Return the [X, Y] coordinate for the center point of the cell that contains the specified text.  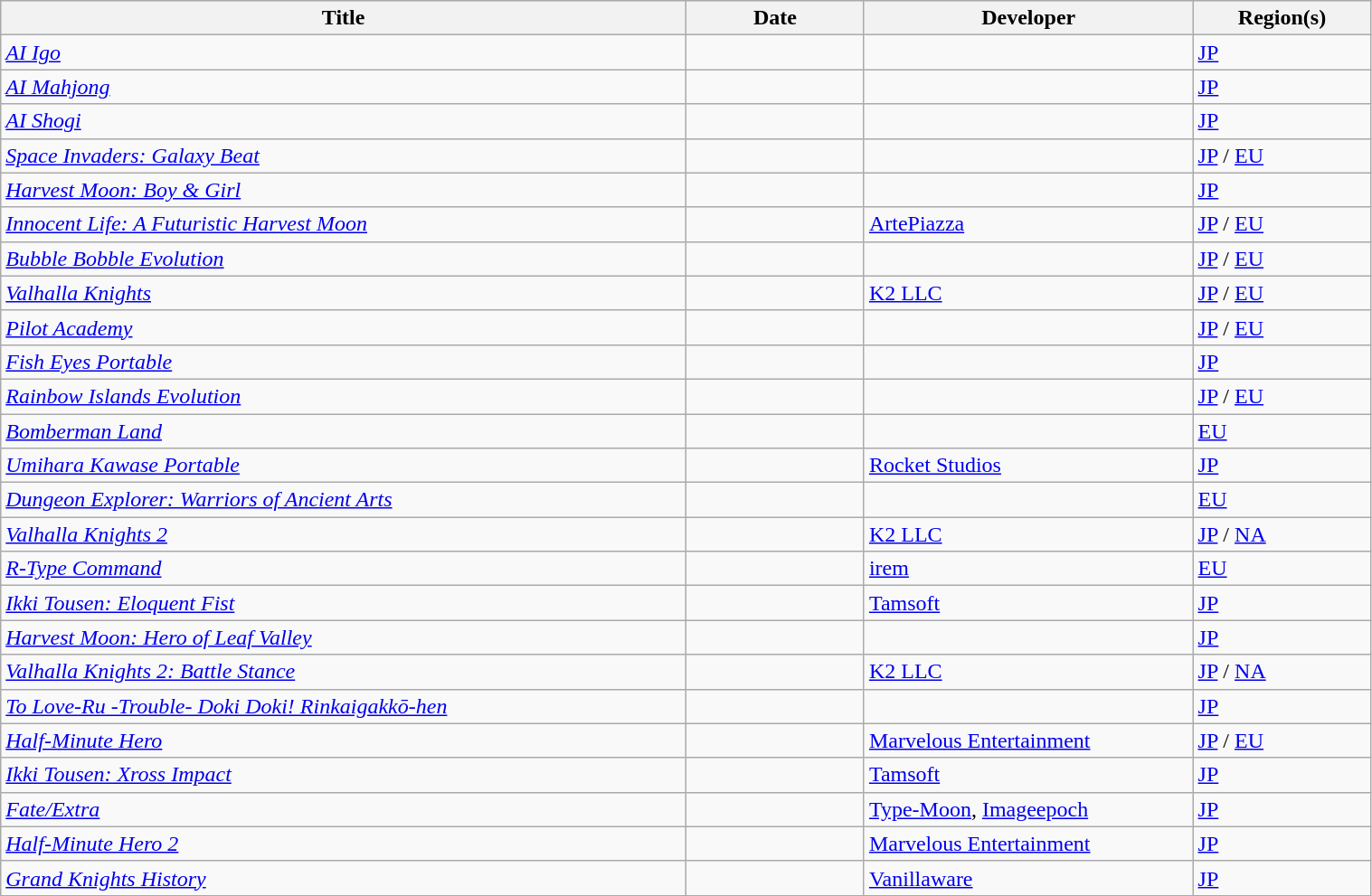
Developer [1028, 18]
Half-Minute Hero 2 [344, 844]
Harvest Moon: Hero of Leaf Valley [344, 637]
Date [774, 18]
Ikki Tousen: Xross Impact [344, 775]
Rainbow Islands Evolution [344, 396]
Title [344, 18]
Grand Knights History [344, 878]
Vanillaware [1028, 878]
Region(s) [1282, 18]
Half-Minute Hero [344, 740]
Innocent Life: A Futuristic Harvest Moon [344, 224]
AI Shogi [344, 121]
Bubble Bobble Evolution [344, 259]
ArtePiazza [1028, 224]
Umihara Kawase Portable [344, 466]
Rocket Studios [1028, 466]
Type-Moon, Imageepoch [1028, 809]
irem [1028, 569]
Valhalla Knights 2: Battle Stance [344, 672]
AI Igo [344, 52]
Fate/Extra [344, 809]
Valhalla Knights [344, 293]
R-Type Command [344, 569]
Dungeon Explorer: Warriors of Ancient Arts [344, 500]
To Love-Ru -Trouble- Doki Doki! Rinkaigakkō-hen [344, 706]
Space Invaders: Galaxy Beat [344, 156]
Bomberman Land [344, 431]
Harvest Moon: Boy & Girl [344, 190]
Ikki Tousen: Eloquent Fist [344, 603]
Fish Eyes Portable [344, 362]
Valhalla Knights 2 [344, 534]
AI Mahjong [344, 87]
Pilot Academy [344, 327]
